Extract the (x, y) coordinate from the center of the cell holding the provided text.  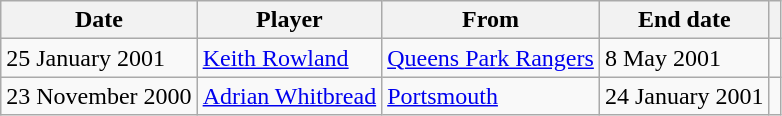
Keith Rowland (290, 58)
8 May 2001 (684, 58)
Date (99, 20)
Queens Park Rangers (491, 58)
24 January 2001 (684, 96)
Adrian Whitbread (290, 96)
End date (684, 20)
Player (290, 20)
23 November 2000 (99, 96)
Portsmouth (491, 96)
25 January 2001 (99, 58)
From (491, 20)
